Search for the cell housing the specified text and yield its [x, y] center coordinate. 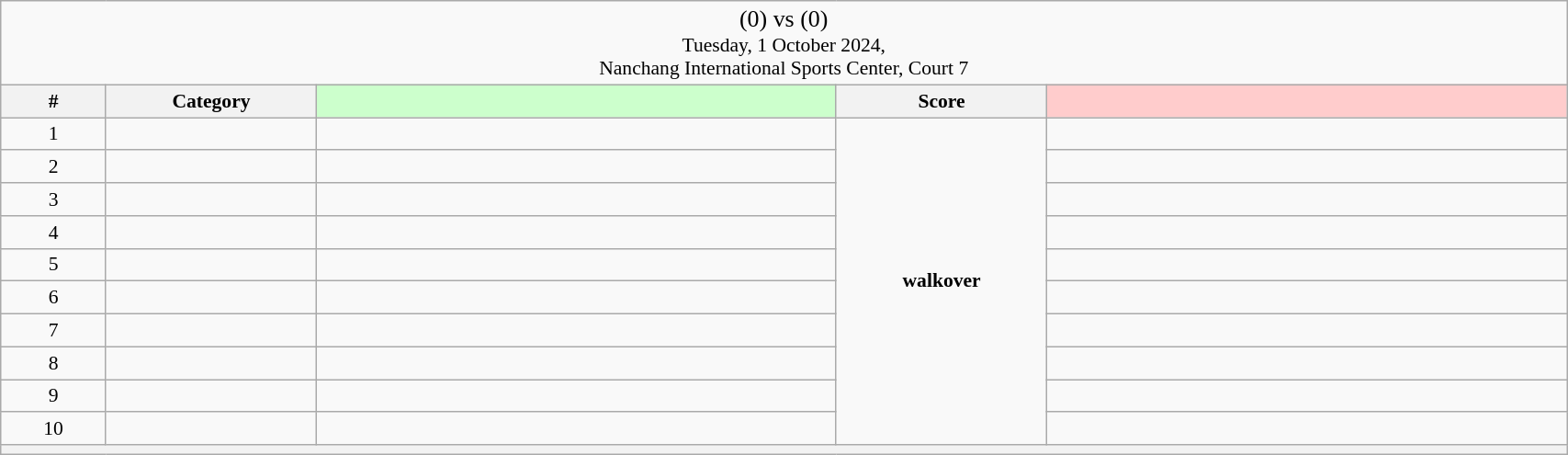
10 [53, 429]
Category [211, 101]
5 [53, 265]
6 [53, 298]
1 [53, 134]
7 [53, 331]
# [53, 101]
3 [53, 199]
(0) vs (0)Tuesday, 1 October 2024, Nanchang International Sports Center, Court 7 [784, 42]
8 [53, 363]
walkover [941, 281]
9 [53, 396]
Score [941, 101]
4 [53, 233]
2 [53, 167]
